For the text-containing cell, return its midpoint in (X, Y) coordinate format. 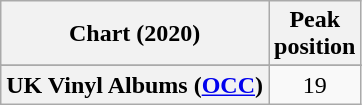
UK Vinyl Albums (OCC) (135, 85)
Chart (2020) (135, 34)
19 (315, 85)
Peakposition (315, 34)
